Capture the cell that displays the provided text and extract its [x, y] central coordinate. 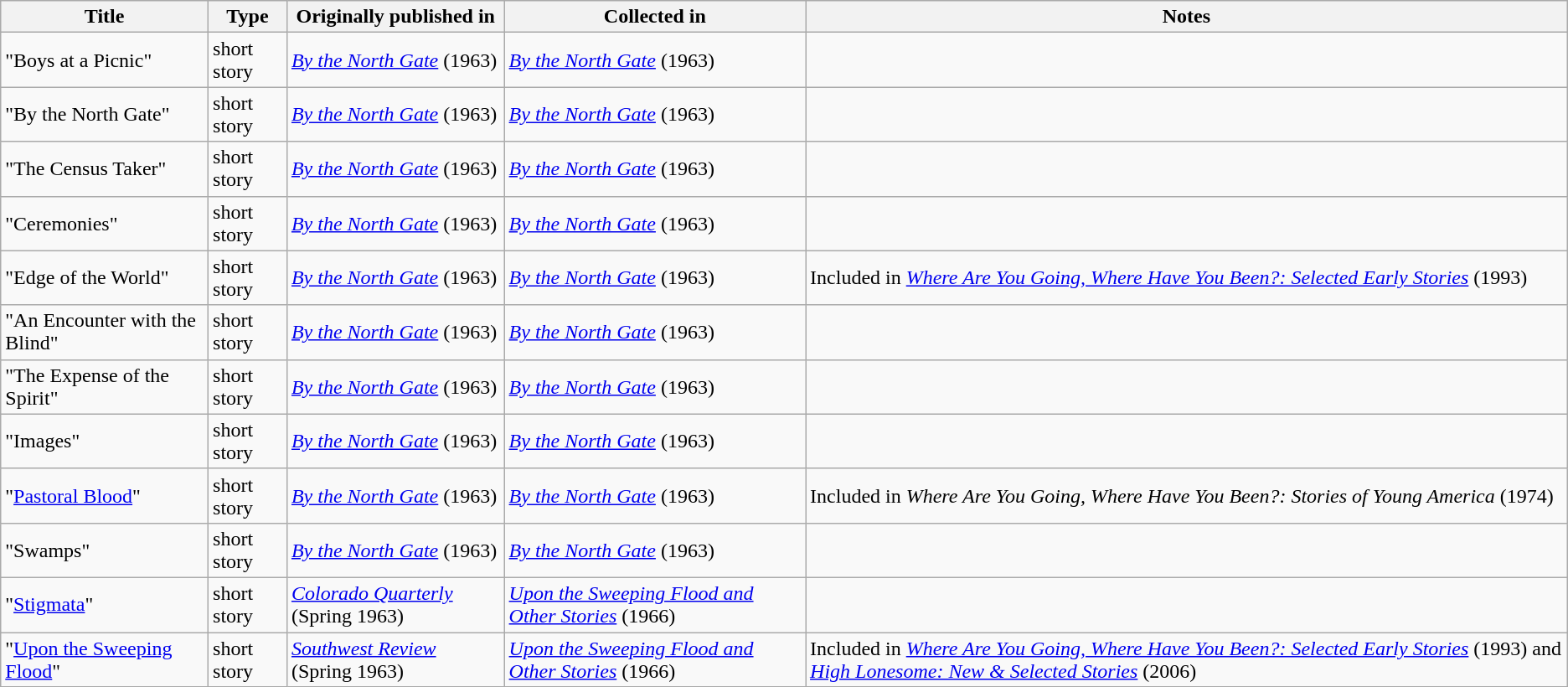
"By the North Gate" [105, 114]
"An Encounter with the Blind" [105, 332]
Originally published in [395, 17]
Title [105, 17]
Colorado Quarterly (Spring 1963) [395, 605]
Southwest Review (Spring 1963) [395, 659]
Collected in [655, 17]
"Stigmata" [105, 605]
"Pastoral Blood" [105, 496]
"Upon the Sweeping Flood" [105, 659]
Notes [1187, 17]
"Edge of the World" [105, 278]
"Images" [105, 441]
"The Census Taker" [105, 169]
"The Expense of the Spirit" [105, 387]
"Ceremonies" [105, 223]
Included in Where Are You Going, Where Have You Been?: Selected Early Stories (1993) and High Lonesome: New & Selected Stories (2006) [1187, 659]
Type [248, 17]
Included in Where Are You Going, Where Have You Been?: Stories of Young America (1974) [1187, 496]
"Boys at a Picnic" [105, 60]
Included in Where Are You Going, Where Have You Been?: Selected Early Stories (1993) [1187, 278]
"Swamps" [105, 550]
